Search for the cell housing the specified text and yield its [x, y] center coordinate. 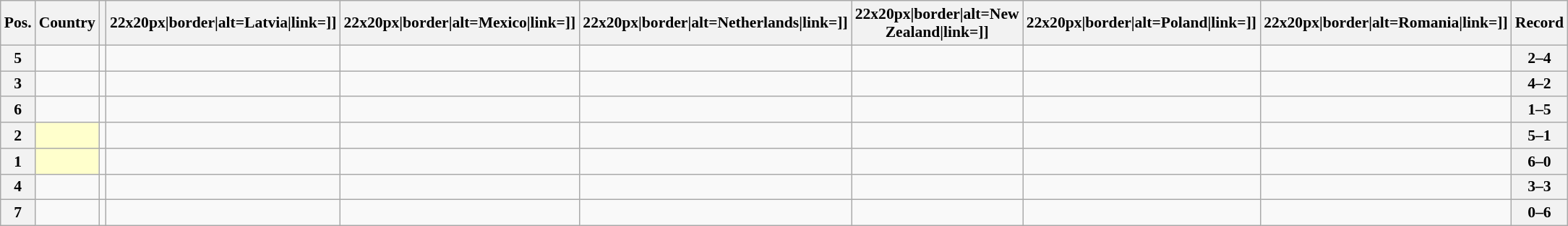
5–1 [1540, 135]
6–0 [1540, 162]
Record [1540, 23]
Country [67, 23]
2–4 [1540, 58]
4 [18, 187]
0–6 [1540, 213]
22x20px|border|alt=Mexico|link=]] [460, 23]
1–5 [1540, 110]
3–3 [1540, 187]
22x20px|border|alt=Latvia|link=]] [223, 23]
22x20px|border|alt=Netherlands|link=]] [715, 23]
22x20px|border|alt=Romania|link=]] [1386, 23]
6 [18, 110]
7 [18, 213]
4–2 [1540, 84]
22x20px|border|alt=Poland|link=]] [1141, 23]
1 [18, 162]
22x20px|border|alt=New Zealand|link=]] [937, 23]
3 [18, 84]
2 [18, 135]
Pos. [18, 23]
5 [18, 58]
